Capture the cell that displays the provided text and extract its (X, Y) central coordinate. 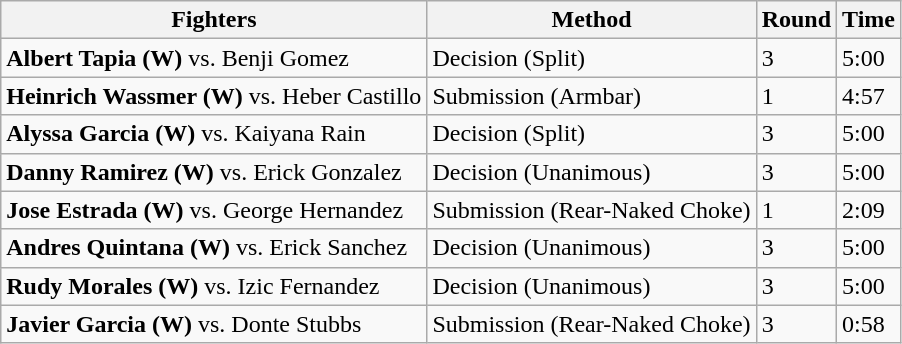
4:57 (869, 96)
Rudy Morales (W) vs. Izic Fernandez (214, 286)
Method (592, 20)
Jose Estrada (W) vs. George Hernandez (214, 210)
Submission (Armbar) (592, 96)
Time (869, 20)
Javier Garcia (W) vs. Donte Stubbs (214, 324)
Andres Quintana (W) vs. Erick Sanchez (214, 248)
Albert Tapia (W) vs. Benji Gomez (214, 58)
Fighters (214, 20)
2:09 (869, 210)
Heinrich Wassmer (W) vs. Heber Castillo (214, 96)
0:58 (869, 324)
Round (796, 20)
Danny Ramirez (W) vs. Erick Gonzalez (214, 172)
Alyssa Garcia (W) vs. Kaiyana Rain (214, 134)
